Detect which cell encompasses the target text, then output its (x, y) center coordinate. 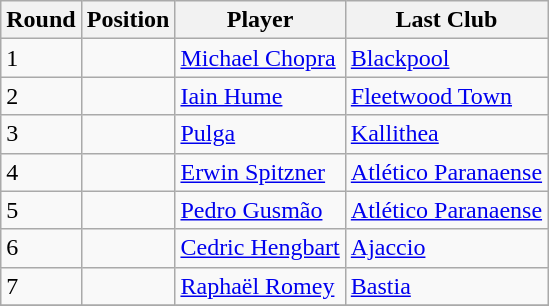
Round (41, 20)
Position (128, 20)
Kallithea (446, 134)
Fleetwood Town (446, 96)
Bastia (446, 286)
Iain Hume (260, 96)
Pedro Gusmão (260, 210)
Cedric Hengbart (260, 248)
Ajaccio (446, 248)
4 (41, 172)
Player (260, 20)
3 (41, 134)
2 (41, 96)
Michael Chopra (260, 58)
Last Club (446, 20)
Raphaël Romey (260, 286)
Pulga (260, 134)
7 (41, 286)
6 (41, 248)
5 (41, 210)
Blackpool (446, 58)
1 (41, 58)
Erwin Spitzner (260, 172)
